Provide the [X, Y] coordinate of the cell's center where the given text is located.  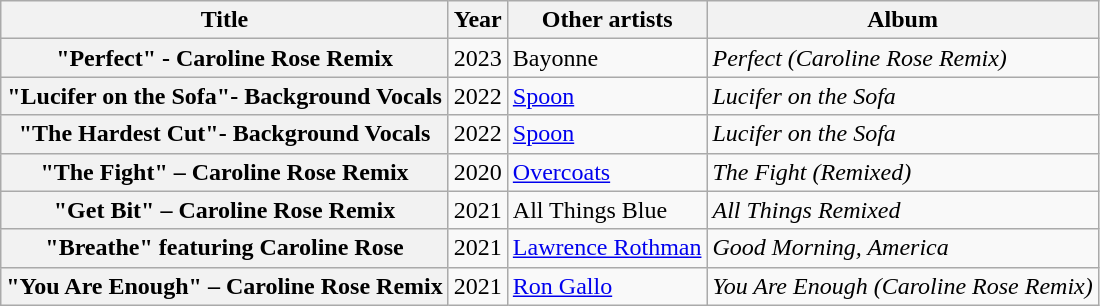
"Breathe" featuring Caroline Rose [225, 248]
Perfect (Caroline Rose Remix) [902, 58]
"The Fight" – Caroline Rose Remix [225, 172]
Year [478, 20]
Lawrence Rothman [607, 248]
"Lucifer on the Sofa"- Background Vocals [225, 96]
"Get Bit" – Caroline Rose Remix [225, 210]
"You Are Enough" – Caroline Rose Remix [225, 286]
Title [225, 20]
The Fight (Remixed) [902, 172]
2023 [478, 58]
Bayonne [607, 58]
"The Hardest Cut"- Background Vocals [225, 134]
You Are Enough (Caroline Rose Remix) [902, 286]
All Things Blue [607, 210]
Good Morning, America [902, 248]
Overcoats [607, 172]
"Perfect" - Caroline Rose Remix [225, 58]
Ron Gallo [607, 286]
All Things Remixed [902, 210]
2020 [478, 172]
Album [902, 20]
Other artists [607, 20]
